Extract the (X, Y) coordinate from the center of the cell holding the provided text.  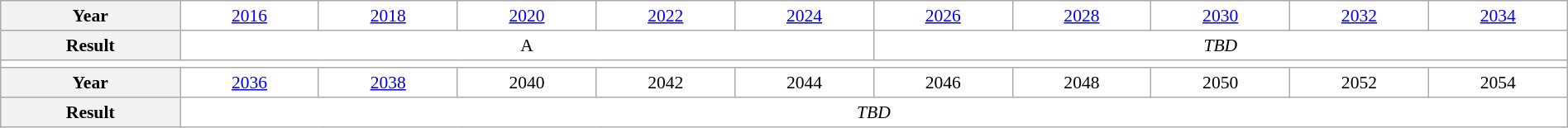
2024 (805, 16)
2020 (527, 16)
2038 (388, 83)
2048 (1082, 83)
2050 (1221, 83)
2018 (388, 16)
2028 (1082, 16)
2040 (527, 83)
2022 (666, 16)
2042 (666, 83)
2030 (1221, 16)
2052 (1360, 83)
2044 (805, 83)
2026 (943, 16)
2046 (943, 83)
2016 (250, 16)
2034 (1498, 16)
A (528, 45)
2032 (1360, 16)
2054 (1498, 83)
2036 (250, 83)
